Extract the (X, Y) coordinate from the center of the cell holding the provided text.  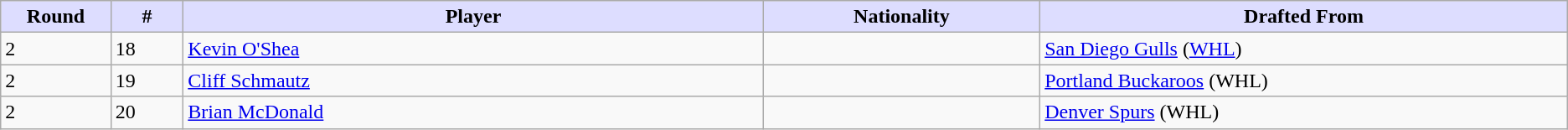
Brian McDonald (473, 112)
San Diego Gulls (WHL) (1304, 49)
19 (147, 81)
Player (473, 17)
Portland Buckaroos (WHL) (1304, 81)
Drafted From (1304, 17)
18 (147, 49)
Kevin O'Shea (473, 49)
# (147, 17)
Nationality (901, 17)
Cliff Schmautz (473, 81)
Denver Spurs (WHL) (1304, 112)
20 (147, 112)
Round (56, 17)
